Find where the given text appears and provide that cell's center as (X, Y) coordinate. 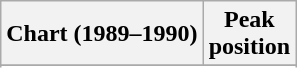
Chart (1989–1990) (102, 34)
Peakposition (249, 34)
